Return the [X, Y] coordinate for the center point of the cell that contains the specified text.  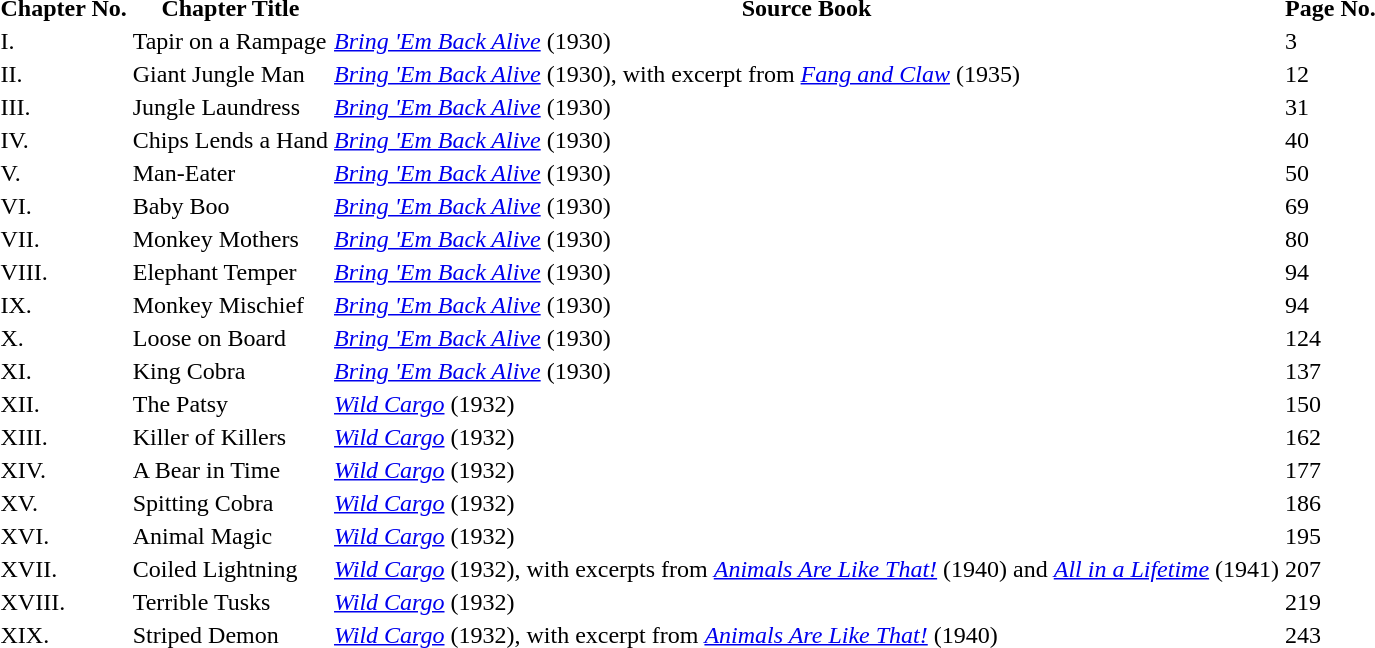
Giant Jungle Man [230, 74]
Wild Cargo (1932), with excerpts from Animals Are Like That! (1940) and All in a Lifetime (1941) [807, 569]
Monkey Mischief [230, 305]
A Bear in Time [230, 470]
Chips Lends a Hand [230, 140]
Coiled Lightning [230, 569]
The Patsy [230, 404]
Loose on Board [230, 338]
Man-Eater [230, 173]
Terrible Tusks [230, 602]
Bring 'Em Back Alive (1930), with excerpt from Fang and Claw (1935) [807, 74]
Elephant Temper [230, 272]
King Cobra [230, 371]
Baby Boo [230, 206]
Spitting Cobra [230, 503]
Tapir on a Rampage [230, 41]
Jungle Laundress [230, 107]
Monkey Mothers [230, 239]
Killer of Killers [230, 437]
Animal Magic [230, 536]
